Capture the cell that displays the provided text and extract its (x, y) central coordinate. 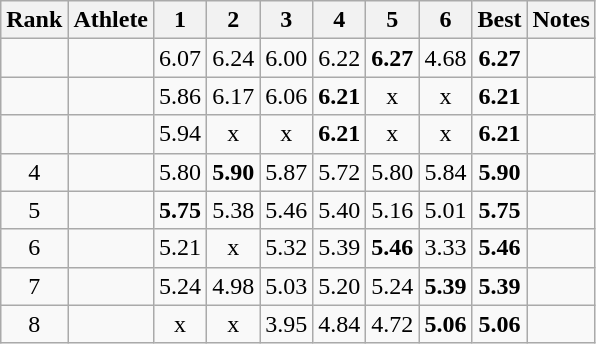
6.06 (286, 96)
6.07 (180, 58)
5.01 (446, 210)
5.86 (180, 96)
7 (34, 286)
6.00 (286, 58)
4.68 (446, 58)
5.72 (340, 172)
5.32 (286, 248)
8 (34, 324)
6.17 (234, 96)
6.22 (340, 58)
3.33 (446, 248)
5.87 (286, 172)
5.21 (180, 248)
5.03 (286, 286)
5.40 (340, 210)
3 (286, 20)
6.24 (234, 58)
5.20 (340, 286)
Notes (561, 20)
Best (500, 20)
Rank (34, 20)
1 (180, 20)
5.38 (234, 210)
5.84 (446, 172)
5.16 (392, 210)
Athlete (111, 20)
2 (234, 20)
4.84 (340, 324)
5.94 (180, 134)
3.95 (286, 324)
4.72 (392, 324)
4.98 (234, 286)
